Scan for the cell matching the given text and deliver its (x, y) coordinate at center. 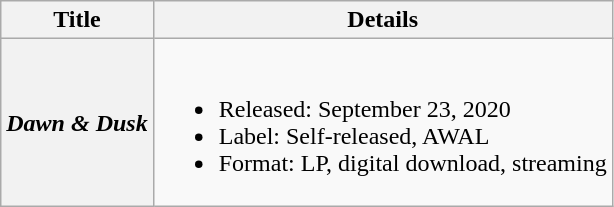
Details (382, 20)
Dawn & Dusk (77, 122)
Title (77, 20)
Released: September 23, 2020Label: Self-released, AWALFormat: LP, digital download, streaming (382, 122)
